Output the [X, Y] coordinate of the center of the cell containing the given text.  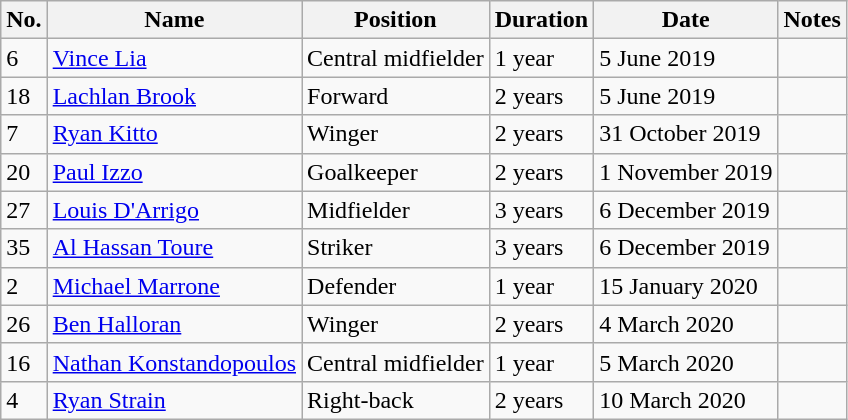
Striker [396, 248]
Ben Halloran [174, 324]
31 October 2019 [686, 134]
27 [24, 210]
16 [24, 362]
15 January 2020 [686, 286]
Ryan Kitto [174, 134]
Position [396, 20]
Defender [396, 286]
Goalkeeper [396, 172]
10 March 2020 [686, 400]
7 [24, 134]
1 November 2019 [686, 172]
Lachlan Brook [174, 96]
Right-back [396, 400]
Vince Lia [174, 58]
Al Hassan Toure [174, 248]
35 [24, 248]
Paul Izzo [174, 172]
Midfielder [396, 210]
Forward [396, 96]
2 [24, 286]
4 [24, 400]
4 March 2020 [686, 324]
Name [174, 20]
Nathan Konstandopoulos [174, 362]
18 [24, 96]
Duration [541, 20]
Louis D'Arrigo [174, 210]
6 [24, 58]
5 March 2020 [686, 362]
Michael Marrone [174, 286]
20 [24, 172]
26 [24, 324]
No. [24, 20]
Notes [812, 20]
Ryan Strain [174, 400]
Date [686, 20]
